Find where the given text appears and provide that cell's center as (x, y) coordinate. 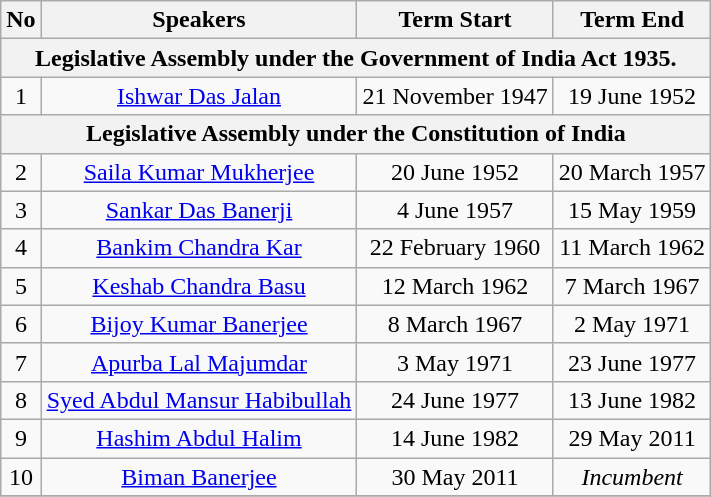
Legislative Assembly under the Government of India Act 1935. (356, 58)
3 May 1971 (455, 362)
4 June 1957 (455, 210)
Sankar Das Banerji (199, 210)
Term End (632, 20)
Saila Kumar Mukherjee (199, 172)
Syed Abdul Mansur Habibullah (199, 400)
10 (21, 477)
11 March 1962 (632, 248)
22 February 1960 (455, 248)
7 March 1967 (632, 286)
Bankim Chandra Kar (199, 248)
8 (21, 400)
24 June 1977 (455, 400)
2 May 1971 (632, 324)
30 May 2011 (455, 477)
Incumbent (632, 477)
4 (21, 248)
8 March 1967 (455, 324)
Keshab Chandra Basu (199, 286)
21 November 1947 (455, 96)
20 June 1952 (455, 172)
7 (21, 362)
3 (21, 210)
2 (21, 172)
Ishwar Das Jalan (199, 96)
12 March 1962 (455, 286)
5 (21, 286)
13 June 1982 (632, 400)
Legislative Assembly under the Constitution of India (356, 134)
Speakers (199, 20)
Apurba Lal Majumdar (199, 362)
15 May 1959 (632, 210)
29 May 2011 (632, 438)
14 June 1982 (455, 438)
6 (21, 324)
Term Start (455, 20)
No (21, 20)
20 March 1957 (632, 172)
9 (21, 438)
19 June 1952 (632, 96)
23 June 1977 (632, 362)
1 (21, 96)
Biman Banerjee (199, 477)
Hashim Abdul Halim (199, 438)
Bijoy Kumar Banerjee (199, 324)
